Capture the cell that displays the provided text and extract its [X, Y] central coordinate. 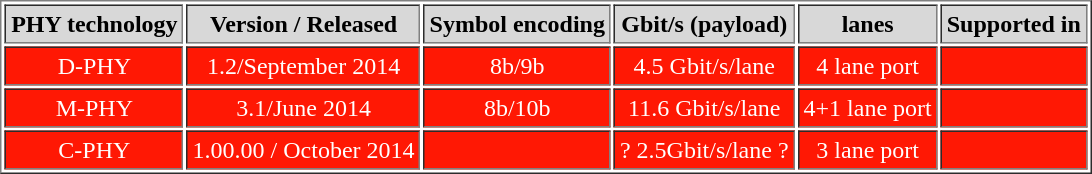
3.1/June 2014 [304, 108]
? 2.5Gbit/s/lane ? [704, 150]
11.6 Gbit/s/lane [704, 108]
4.5 Gbit/s/lane [704, 66]
4+1 lane port [868, 108]
Supported in [1014, 24]
3 lane port [868, 150]
Symbol encoding [518, 24]
Version / Released [304, 24]
8b/9b [518, 66]
1.00.00 / October 2014 [304, 150]
4 lane port [868, 66]
1.2/September 2014 [304, 66]
C-PHY [94, 150]
8b/10b [518, 108]
PHY technology [94, 24]
lanes [868, 24]
Gbit/s (payload) [704, 24]
D-PHY [94, 66]
M-PHY [94, 108]
